Detect which cell encompasses the target text, then output its (x, y) center coordinate. 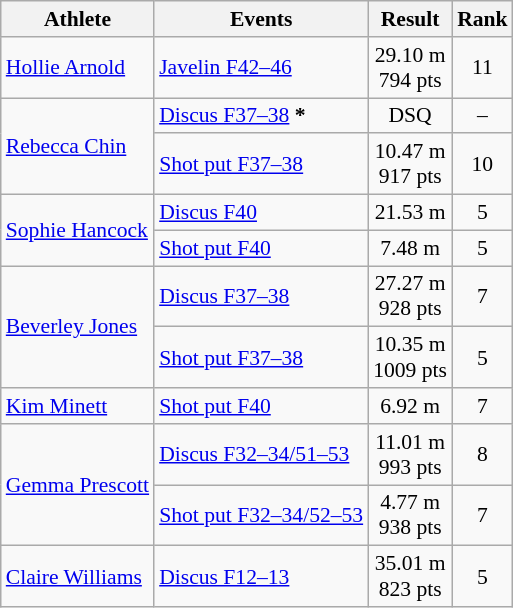
Discus F40 (261, 213)
Javelin F42–46 (261, 68)
Events (261, 19)
27.27 m928 pts (410, 296)
Discus F37–38 (261, 296)
– (482, 116)
Sophie Hancock (78, 230)
Gemma Prescott (78, 485)
29.10 m794 pts (410, 68)
Claire Williams (78, 576)
4.77 m938 pts (410, 516)
Discus F12–13 (261, 576)
Rank (482, 19)
DSQ (410, 116)
Athlete (78, 19)
11 (482, 68)
Beverley Jones (78, 327)
8 (482, 454)
21.53 m (410, 213)
Hollie Arnold (78, 68)
11.01 m993 pts (410, 454)
Kim Minett (78, 406)
Discus F32–34/51–53 (261, 454)
7.48 m (410, 248)
Shot put F32–34/52–53 (261, 516)
Rebecca Chin (78, 146)
Discus F37–38 * (261, 116)
6.92 m (410, 406)
Result (410, 19)
10 (482, 164)
35.01 m823 pts (410, 576)
10.47 m917 pts (410, 164)
10.35 m1009 pts (410, 358)
